Identify which cell holds the provided text, then report its (X, Y) central coordinate. 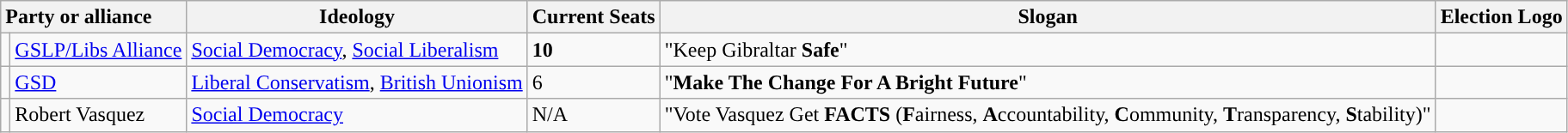
Election Logo (1502, 17)
"Make The Change For A Bright Future" (1048, 82)
Slogan (1048, 17)
Party or alliance (94, 17)
Current Seats (593, 17)
Ideology (357, 17)
Robert Vasquez (98, 115)
GSD (98, 82)
"Vote Vasquez Get FACTS (Fairness, Accountability, Community, Transparency, Stability)" (1048, 115)
"Keep Gibraltar Safe" (1048, 50)
10 (593, 50)
Liberal Conservatism, British Unionism (357, 82)
Social Democracy (357, 115)
Social Democracy, Social Liberalism (357, 50)
GSLP/Libs Alliance (98, 50)
6 (593, 82)
N/A (593, 115)
